Extract the (X, Y) coordinate from the center of the cell holding the provided text.  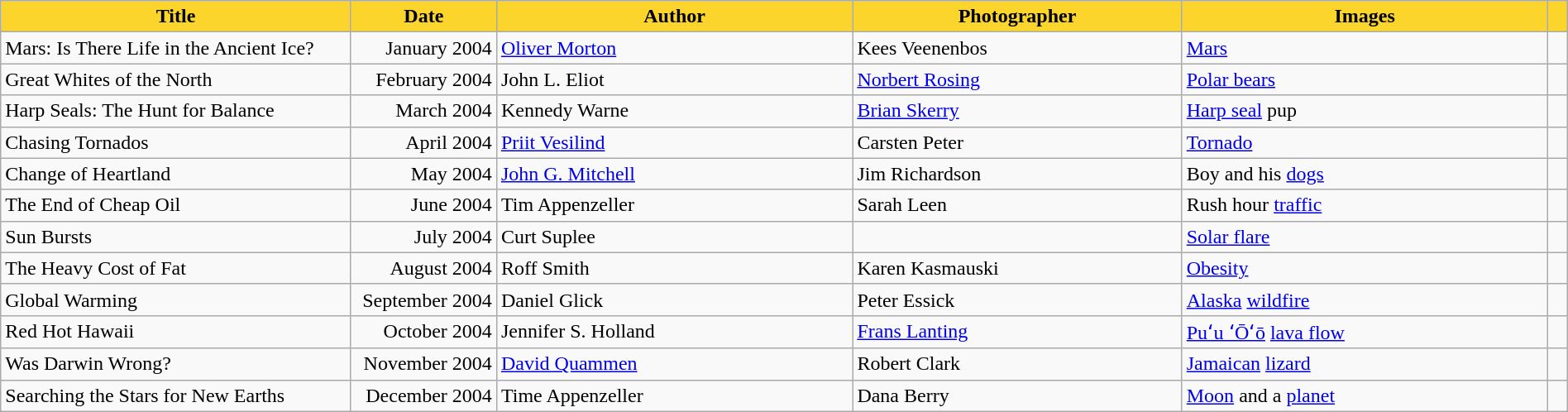
The Heavy Cost of Fat (176, 268)
Global Warming (176, 299)
Puʻu ʻŌʻō lava flow (1365, 332)
October 2004 (423, 332)
June 2004 (423, 205)
Karen Kasmauski (1017, 268)
December 2004 (423, 395)
Roff Smith (674, 268)
Great Whites of the North (176, 79)
Rush hour traffic (1365, 205)
Alaska wildfire (1365, 299)
Jim Richardson (1017, 174)
Robert Clark (1017, 364)
Moon and a planet (1365, 395)
Peter Essick (1017, 299)
Chasing Tornados (176, 142)
Dana Berry (1017, 395)
Oliver Morton (674, 48)
Jamaican lizard (1365, 364)
Solar flare (1365, 237)
John G. Mitchell (674, 174)
February 2004 (423, 79)
Author (674, 17)
Carsten Peter (1017, 142)
Kennedy Warne (674, 111)
Tornado (1365, 142)
Daniel Glick (674, 299)
March 2004 (423, 111)
Norbert Rosing (1017, 79)
November 2004 (423, 364)
The End of Cheap Oil (176, 205)
Time Appenzeller (674, 395)
July 2004 (423, 237)
Jennifer S. Holland (674, 332)
Harp Seals: The Hunt for Balance (176, 111)
Sarah Leen (1017, 205)
May 2004 (423, 174)
Obesity (1365, 268)
Date (423, 17)
Change of Heartland (176, 174)
Brian Skerry (1017, 111)
Title (176, 17)
John L. Eliot (674, 79)
Frans Lanting (1017, 332)
Boy and his dogs (1365, 174)
Was Darwin Wrong? (176, 364)
Searching the Stars for New Earths (176, 395)
April 2004 (423, 142)
Images (1365, 17)
August 2004 (423, 268)
Priit Vesilind (674, 142)
Mars: Is There Life in the Ancient Ice? (176, 48)
Polar bears (1365, 79)
January 2004 (423, 48)
Tim Appenzeller (674, 205)
David Quammen (674, 364)
Kees Veenenbos (1017, 48)
Mars (1365, 48)
Sun Bursts (176, 237)
Harp seal pup (1365, 111)
Red Hot Hawaii (176, 332)
Photographer (1017, 17)
September 2004 (423, 299)
Curt Suplee (674, 237)
